Pinpoint the cell where the given text exists, returning its (x, y) midpoint coordinate. 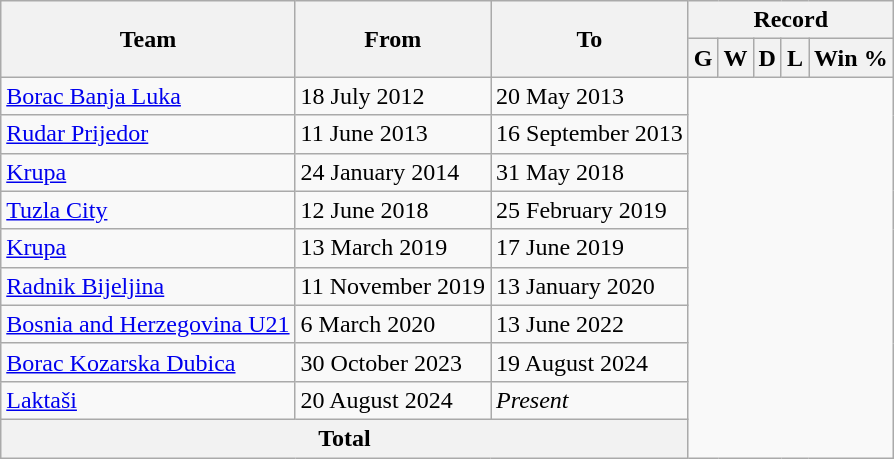
Borac Kozarska Dubica (148, 362)
20 May 2013 (590, 96)
11 June 2013 (392, 134)
6 March 2020 (392, 324)
Record (790, 20)
Win % (852, 58)
Laktaši (148, 400)
To (590, 39)
12 June 2018 (392, 210)
30 October 2023 (392, 362)
Rudar Prijedor (148, 134)
Radnik Bijeljina (148, 286)
Tuzla City (148, 210)
31 May 2018 (590, 172)
13 March 2019 (392, 248)
Team (148, 39)
From (392, 39)
18 July 2012 (392, 96)
L (794, 58)
16 September 2013 (590, 134)
D (767, 58)
11 November 2019 (392, 286)
13 January 2020 (590, 286)
24 January 2014 (392, 172)
Bosnia and Herzegovina U21 (148, 324)
G (703, 58)
W (736, 58)
25 February 2019 (590, 210)
Total (344, 438)
17 June 2019 (590, 248)
13 June 2022 (590, 324)
19 August 2024 (590, 362)
Borac Banja Luka (148, 96)
Present (590, 400)
20 August 2024 (392, 400)
